Pinpoint the cell where the given text exists, returning its (x, y) midpoint coordinate. 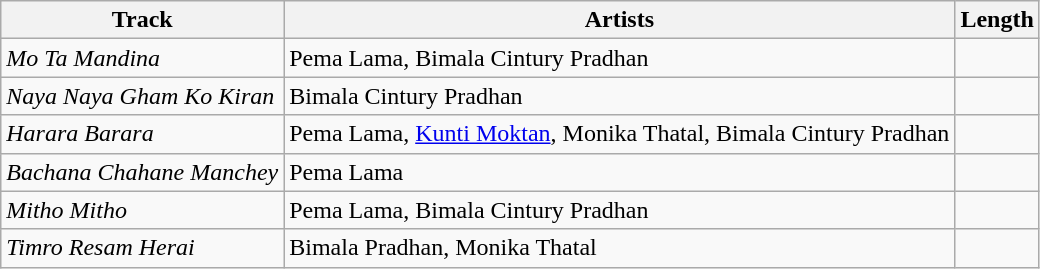
Artists (620, 20)
Pema Lama, Kunti Moktan, Monika Thatal, Bimala Cintury Pradhan (620, 134)
Bimala Pradhan, Monika Thatal (620, 248)
Track (142, 20)
Mitho Mitho (142, 210)
Harara Barara (142, 134)
Pema Lama (620, 172)
Length (997, 20)
Bimala Cintury Pradhan (620, 96)
Bachana Chahane Manchey (142, 172)
Naya Naya Gham Ko Kiran (142, 96)
Timro Resam Herai (142, 248)
Mo Ta Mandina (142, 58)
